Search for the cell housing the specified text and yield its [X, Y] center coordinate. 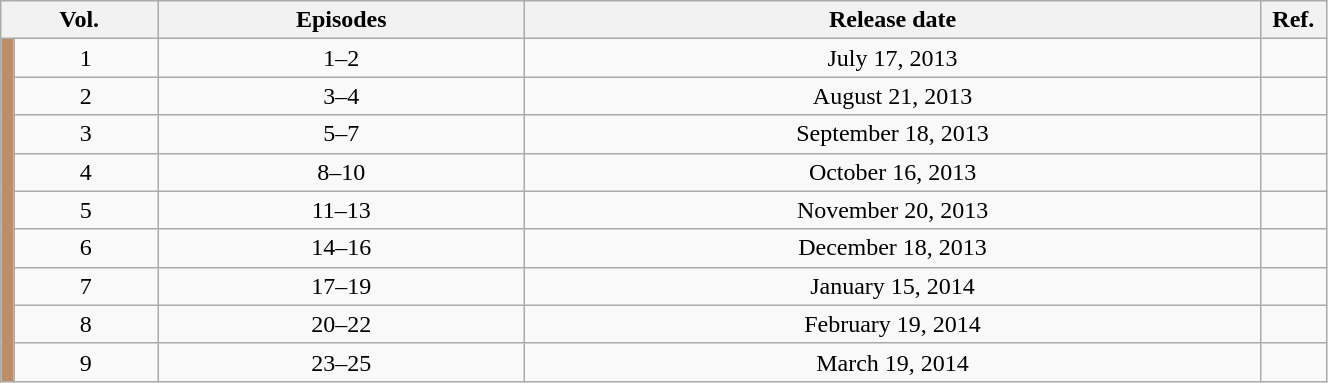
1 [86, 58]
3–4 [342, 96]
1–2 [342, 58]
9 [86, 362]
20–22 [342, 324]
February 19, 2014 [892, 324]
23–25 [342, 362]
November 20, 2013 [892, 210]
8–10 [342, 172]
October 16, 2013 [892, 172]
2 [86, 96]
17–19 [342, 286]
11–13 [342, 210]
Vol. [80, 20]
August 21, 2013 [892, 96]
September 18, 2013 [892, 134]
3 [86, 134]
Episodes [342, 20]
Ref. [1293, 20]
July 17, 2013 [892, 58]
5 [86, 210]
Release date [892, 20]
4 [86, 172]
7 [86, 286]
March 19, 2014 [892, 362]
January 15, 2014 [892, 286]
8 [86, 324]
6 [86, 248]
December 18, 2013 [892, 248]
14–16 [342, 248]
5–7 [342, 134]
